Locate the cell with the specified text and output its [x, y] center coordinate. 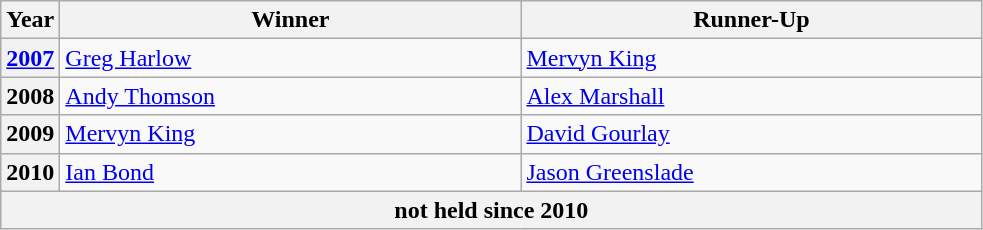
David Gourlay [752, 134]
Alex Marshall [752, 96]
2010 [30, 172]
2009 [30, 134]
Jason Greenslade [752, 172]
2008 [30, 96]
Year [30, 20]
2007 [30, 58]
Andy Thomson [290, 96]
Ian Bond [290, 172]
Runner-Up [752, 20]
not held since 2010 [492, 210]
Winner [290, 20]
Greg Harlow [290, 58]
